Extract the (x, y) coordinate from the center of the cell holding the provided text.  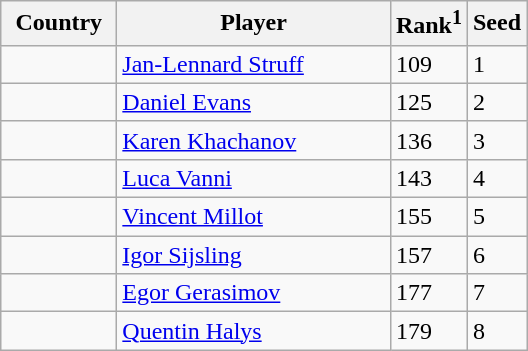
157 (428, 255)
1 (496, 64)
6 (496, 255)
2 (496, 102)
4 (496, 178)
Karen Khachanov (254, 140)
Daniel Evans (254, 102)
109 (428, 64)
125 (428, 102)
Luca Vanni (254, 178)
Igor Sijsling (254, 255)
Quentin Halys (254, 331)
179 (428, 331)
3 (496, 140)
155 (428, 217)
Jan-Lennard Struff (254, 64)
143 (428, 178)
Country (59, 24)
5 (496, 217)
Egor Gerasimov (254, 293)
8 (496, 331)
Rank1 (428, 24)
177 (428, 293)
Vincent Millot (254, 217)
Seed (496, 24)
7 (496, 293)
Player (254, 24)
136 (428, 140)
